Locate the cell with the specified text and output its [x, y] center coordinate. 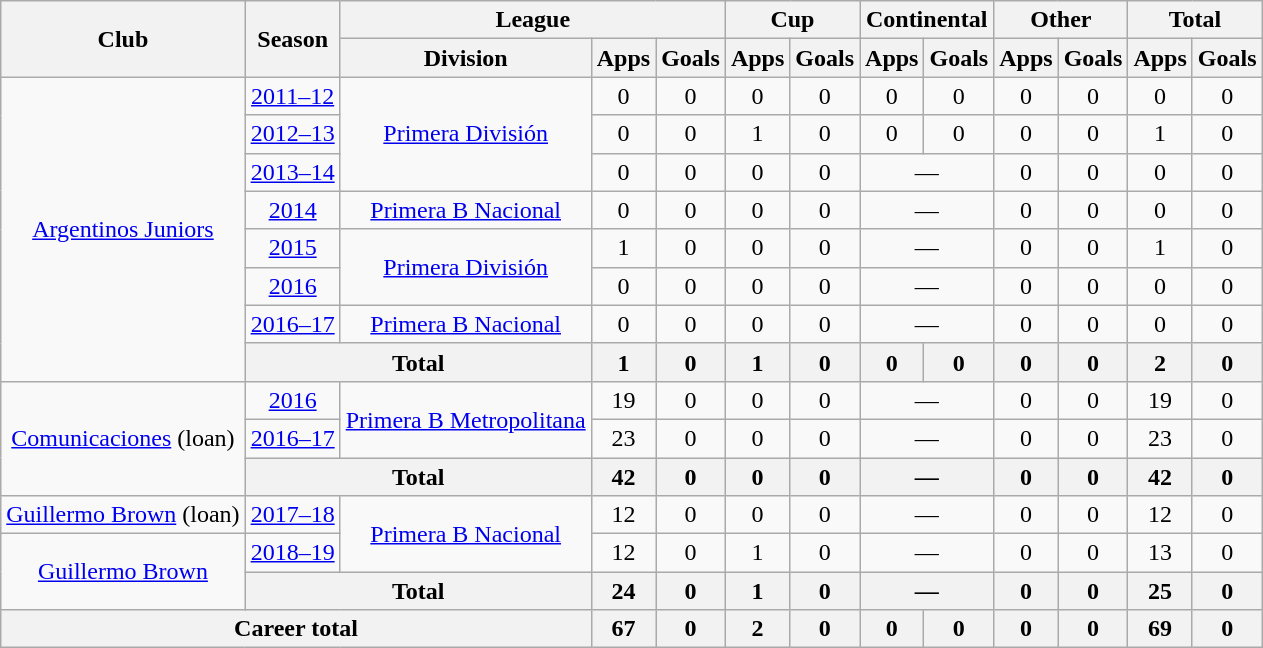
Guillermo Brown (loan) [123, 515]
67 [623, 629]
Other [1061, 20]
Guillermo Brown [123, 572]
2011–12 [292, 96]
2018–19 [292, 553]
League [532, 20]
Continental [927, 20]
2013–14 [292, 172]
Cup [792, 20]
2017–18 [292, 515]
Argentinos Juniors [123, 229]
13 [1160, 553]
Division [466, 58]
2015 [292, 248]
Primera B Metropolitana [466, 419]
25 [1160, 591]
24 [623, 591]
69 [1160, 629]
2012–13 [292, 134]
Season [292, 39]
2014 [292, 210]
Club [123, 39]
Comunicaciones (loan) [123, 438]
Career total [296, 629]
